Detect which cell encompasses the target text, then output its (X, Y) center coordinate. 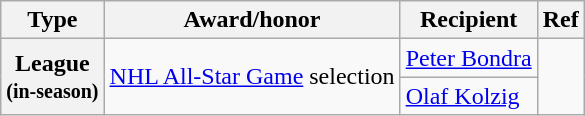
Recipient (468, 20)
Peter Bondra (468, 58)
Ref (560, 20)
NHL All-Star Game selection (252, 77)
League(in-season) (52, 77)
Award/honor (252, 20)
Olaf Kolzig (468, 96)
Type (52, 20)
